Determine the [X, Y] coordinate at the center of the cell enclosing the given text.  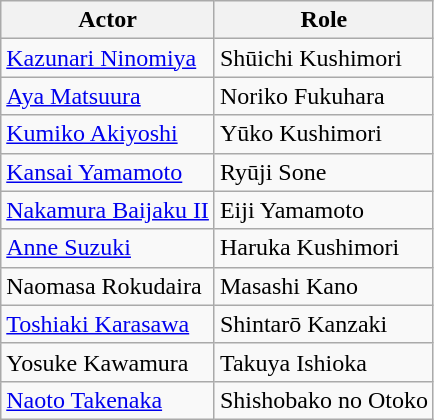
Kumiko Akiyoshi [108, 134]
Yosuke Kawamura [108, 362]
Aya Matsuura [108, 96]
Yūko Kushimori [324, 134]
Actor [108, 20]
Shishobako no Otoko [324, 400]
Takuya Ishioka [324, 362]
Ryūji Sone [324, 172]
Anne Suzuki [108, 248]
Toshiaki Karasawa [108, 324]
Role [324, 20]
Shintarō Kanzaki [324, 324]
Haruka Kushimori [324, 248]
Eiji Yamamoto [324, 210]
Nakamura Baijaku II [108, 210]
Kazunari Ninomiya [108, 58]
Shūichi Kushimori [324, 58]
Noriko Fukuhara [324, 96]
Masashi Kano [324, 286]
Naomasa Rokudaira [108, 286]
Naoto Takenaka [108, 400]
Kansai Yamamoto [108, 172]
